Identify which cell holds the provided text, then report its [X, Y] central coordinate. 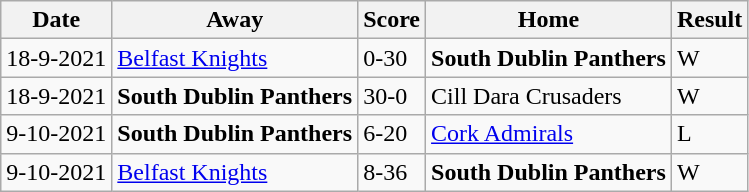
Cork Admirals [549, 134]
Score [392, 20]
8-36 [392, 172]
L [709, 134]
Cill Dara Crusaders [549, 96]
Home [549, 20]
30-0 [392, 96]
Away [235, 20]
6-20 [392, 134]
0-30 [392, 58]
Date [56, 20]
Result [709, 20]
